Return [x, y] of the center of cell containing provided text 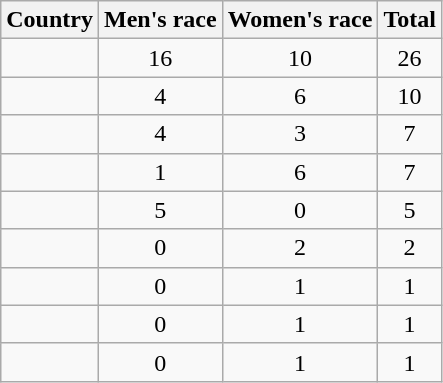
26 [410, 58]
Women's race [300, 20]
Total [410, 20]
Country [50, 20]
16 [160, 58]
3 [300, 134]
Men's race [160, 20]
